Output the [x, y] coordinate of the center of the cell containing the given text.  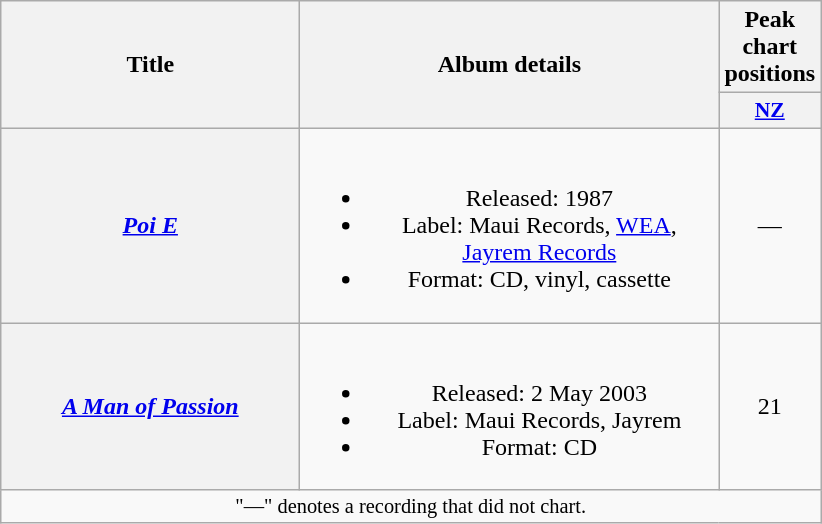
Title [150, 65]
21 [770, 406]
"—" denotes a recording that did not chart. [411, 507]
— [770, 225]
Poi E [150, 225]
A Man of Passion [150, 406]
Peak chart positions [770, 47]
Released: 1987Label: Maui Records, WEA, Jayrem RecordsFormat: CD, vinyl, cassette [510, 225]
Released: 2 May 2003Label: Maui Records, JayremFormat: CD [510, 406]
NZ [770, 111]
Album details [510, 65]
